For the text-containing cell, return its midpoint in [X, Y] coordinate format. 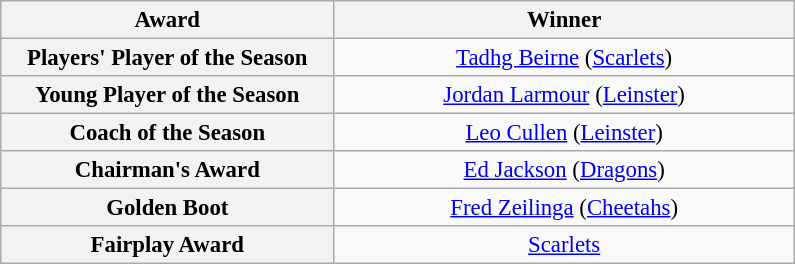
Coach of the Season [168, 133]
Fairplay Award [168, 245]
Players' Player of the Season [168, 58]
Young Player of the Season [168, 95]
Ed Jackson (Dragons) [564, 170]
Chairman's Award [168, 170]
Scarlets [564, 245]
Fred Zeilinga (Cheetahs) [564, 208]
Golden Boot [168, 208]
Leo Cullen (Leinster) [564, 133]
Winner [564, 20]
Award [168, 20]
Jordan Larmour (Leinster) [564, 95]
Tadhg Beirne (Scarlets) [564, 58]
